Detect which cell encompasses the target text, then output its [x, y] center coordinate. 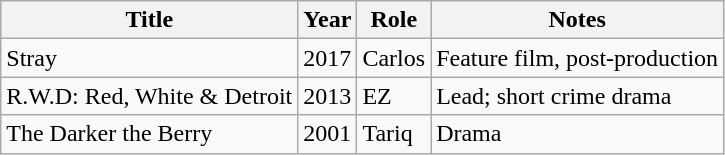
2001 [328, 134]
2013 [328, 96]
Year [328, 20]
Carlos [394, 58]
Tariq [394, 134]
EZ [394, 96]
The Darker the Berry [150, 134]
Title [150, 20]
Feature film, post-production [578, 58]
Drama [578, 134]
Role [394, 20]
2017 [328, 58]
Lead; short crime drama [578, 96]
Notes [578, 20]
R.W.D: Red, White & Detroit [150, 96]
Stray [150, 58]
